From the cell containing the given text, extract its center point as [x, y] coordinate. 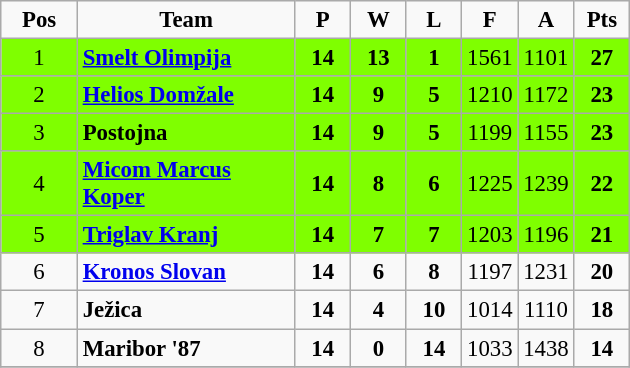
1014 [490, 310]
10 [434, 310]
21 [602, 235]
W [379, 20]
1561 [490, 58]
Ježica [186, 310]
1210 [490, 95]
1203 [490, 235]
Pos [40, 20]
1199 [490, 133]
20 [602, 273]
13 [379, 58]
Helios Domžale [186, 95]
Micom Marcus Koper [186, 184]
1438 [546, 348]
1239 [546, 184]
Triglav Kranj [186, 235]
A [546, 20]
1155 [546, 133]
Pts [602, 20]
1231 [546, 273]
1197 [490, 273]
0 [379, 348]
L [434, 20]
Kronos Slovan [186, 273]
1196 [546, 235]
1110 [546, 310]
1225 [490, 184]
1101 [546, 58]
22 [602, 184]
1033 [490, 348]
F [490, 20]
P [323, 20]
Team [186, 20]
1172 [546, 95]
Maribor '87 [186, 348]
Postojna [186, 133]
18 [602, 310]
3 [40, 133]
27 [602, 58]
Smelt Olimpija [186, 58]
2 [40, 95]
